Pinpoint the cell where the given text exists, returning its (x, y) midpoint coordinate. 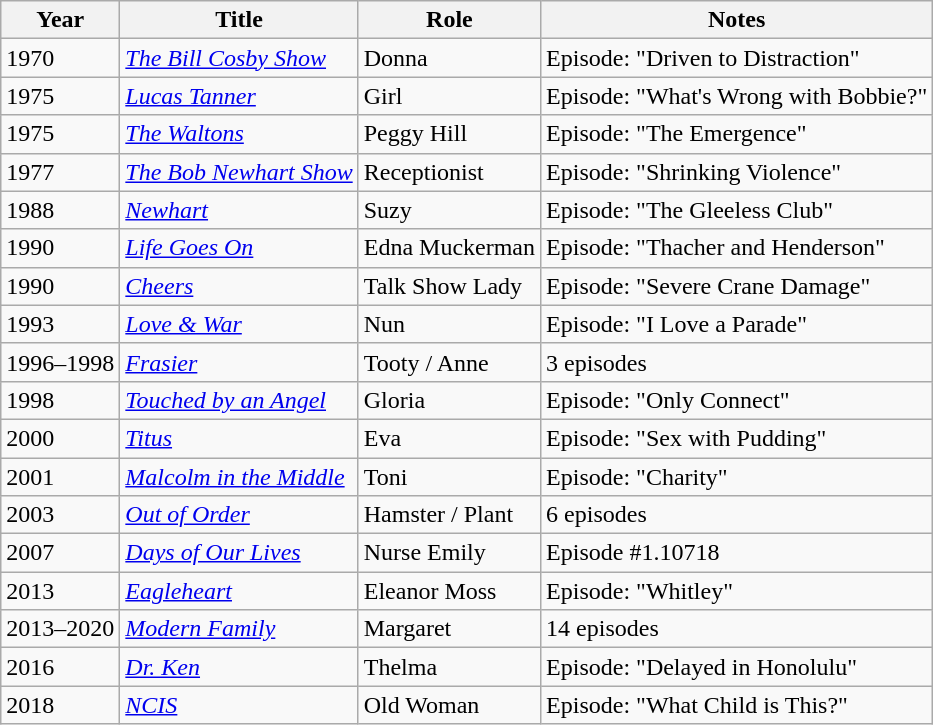
Frasier (239, 362)
2000 (60, 438)
1996–1998 (60, 362)
Titus (239, 438)
Episode: "What's Wrong with Bobbie?" (737, 96)
The Bill Cosby Show (239, 58)
3 episodes (737, 362)
Malcolm in the Middle (239, 477)
Episode: "Charity" (737, 477)
Episode: "I Love a Parade" (737, 324)
Role (449, 20)
Episode: "Shrinking Violence" (737, 172)
Nurse Emily (449, 553)
Episode: "The Emergence" (737, 134)
Year (60, 20)
Episode: "Driven to Distraction" (737, 58)
Gloria (449, 400)
Episode: "Severe Crane Damage" (737, 286)
Suzy (449, 210)
The Waltons (239, 134)
Episode #1.10718 (737, 553)
2007 (60, 553)
Episode: "Only Connect" (737, 400)
Hamster / Plant (449, 515)
Eva (449, 438)
6 episodes (737, 515)
The Bob Newhart Show (239, 172)
Touched by an Angel (239, 400)
Donna (449, 58)
Talk Show Lady (449, 286)
Nun (449, 324)
Toni (449, 477)
NCIS (239, 705)
Love & War (239, 324)
Eleanor Moss (449, 591)
Receptionist (449, 172)
Out of Order (239, 515)
Peggy Hill (449, 134)
2001 (60, 477)
Dr. Ken (239, 667)
Tooty / Anne (449, 362)
Notes (737, 20)
2016 (60, 667)
Episode: "Sex with Pudding" (737, 438)
Episode: "The Gleeless Club" (737, 210)
Episode: "Whitley" (737, 591)
Edna Muckerman (449, 248)
Lucas Tanner (239, 96)
Newhart (239, 210)
Margaret (449, 629)
Girl (449, 96)
Modern Family (239, 629)
Title (239, 20)
1977 (60, 172)
Eagleheart (239, 591)
Episode: "Delayed in Honolulu" (737, 667)
14 episodes (737, 629)
1998 (60, 400)
Days of Our Lives (239, 553)
Episode: "Thacher and Henderson" (737, 248)
Old Woman (449, 705)
1993 (60, 324)
1970 (60, 58)
2018 (60, 705)
2013–2020 (60, 629)
Episode: "What Child is This?" (737, 705)
Thelma (449, 667)
Life Goes On (239, 248)
2013 (60, 591)
2003 (60, 515)
1988 (60, 210)
Cheers (239, 286)
